Locate the cell with the specified text and output its (X, Y) center coordinate. 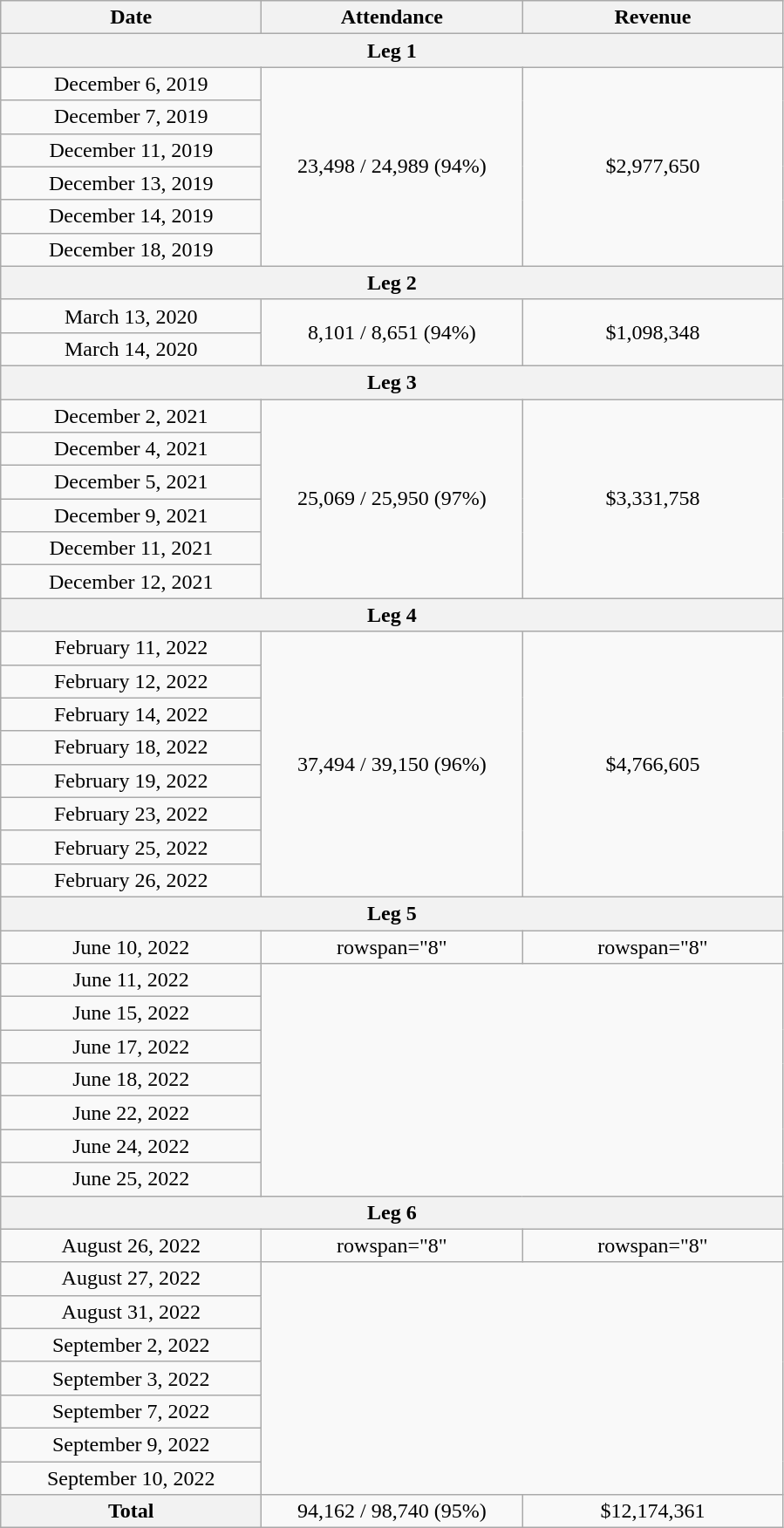
February 25, 2022 (131, 847)
June 17, 2022 (131, 1047)
Leg 2 (392, 283)
August 26, 2022 (131, 1245)
February 26, 2022 (131, 880)
September 10, 2022 (131, 1478)
December 11, 2019 (131, 150)
December 11, 2021 (131, 549)
March 14, 2020 (131, 349)
Leg 1 (392, 51)
August 31, 2022 (131, 1312)
June 10, 2022 (131, 946)
December 12, 2021 (131, 582)
June 18, 2022 (131, 1080)
February 14, 2022 (131, 714)
June 24, 2022 (131, 1146)
February 11, 2022 (131, 648)
Attendance (392, 17)
September 7, 2022 (131, 1411)
September 3, 2022 (131, 1378)
March 13, 2020 (131, 316)
Leg 5 (392, 913)
September 2, 2022 (131, 1345)
December 14, 2019 (131, 216)
Date (131, 17)
$4,766,605 (652, 764)
December 4, 2021 (131, 449)
8,101 / 8,651 (94%) (392, 332)
$12,174,361 (652, 1511)
Leg 6 (392, 1212)
December 18, 2019 (131, 249)
June 22, 2022 (131, 1113)
December 9, 2021 (131, 515)
February 19, 2022 (131, 781)
December 6, 2019 (131, 84)
August 27, 2022 (131, 1279)
December 13, 2019 (131, 183)
September 9, 2022 (131, 1444)
June 25, 2022 (131, 1179)
December 2, 2021 (131, 416)
$1,098,348 (652, 332)
June 11, 2022 (131, 980)
23,498 / 24,989 (94%) (392, 167)
37,494 / 39,150 (96%) (392, 764)
$2,977,650 (652, 167)
Leg 4 (392, 615)
December 5, 2021 (131, 482)
February 18, 2022 (131, 747)
February 12, 2022 (131, 681)
$3,331,758 (652, 499)
June 15, 2022 (131, 1013)
February 23, 2022 (131, 814)
94,162 / 98,740 (95%) (392, 1511)
Total (131, 1511)
Revenue (652, 17)
25,069 / 25,950 (97%) (392, 499)
Leg 3 (392, 382)
December 7, 2019 (131, 117)
